For the text-containing cell, return its midpoint in (x, y) coordinate format. 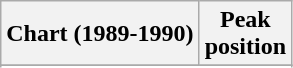
Peakposition (245, 34)
Chart (1989-1990) (100, 34)
